Extract the (X, Y) coordinate from the center of the cell holding the provided text.  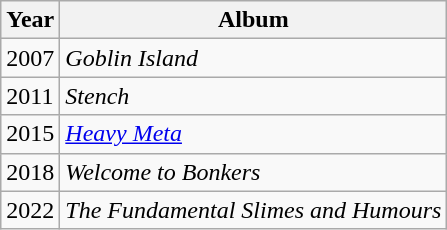
2015 (30, 134)
Album (254, 20)
2022 (30, 210)
2011 (30, 96)
Stench (254, 96)
Welcome to Bonkers (254, 172)
Heavy Meta (254, 134)
2018 (30, 172)
The Fundamental Slimes and Humours (254, 210)
Year (30, 20)
Goblin Island (254, 58)
2007 (30, 58)
